Detect which cell encompasses the target text, then output its (X, Y) center coordinate. 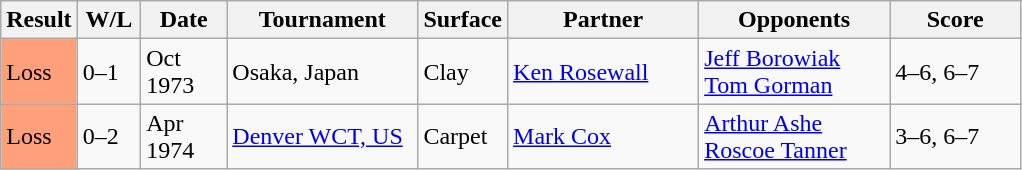
Clay (463, 72)
4–6, 6–7 (956, 72)
Denver WCT, US (322, 136)
Partner (604, 20)
W/L (109, 20)
Ken Rosewall (604, 72)
Apr 1974 (184, 136)
Jeff Borowiak Tom Gorman (794, 72)
3–6, 6–7 (956, 136)
Surface (463, 20)
Score (956, 20)
Carpet (463, 136)
0–2 (109, 136)
Date (184, 20)
Result (39, 20)
0–1 (109, 72)
Opponents (794, 20)
Oct 1973 (184, 72)
Mark Cox (604, 136)
Osaka, Japan (322, 72)
Arthur Ashe Roscoe Tanner (794, 136)
Tournament (322, 20)
